Scan for the cell matching the given text and deliver its [X, Y] coordinate at center. 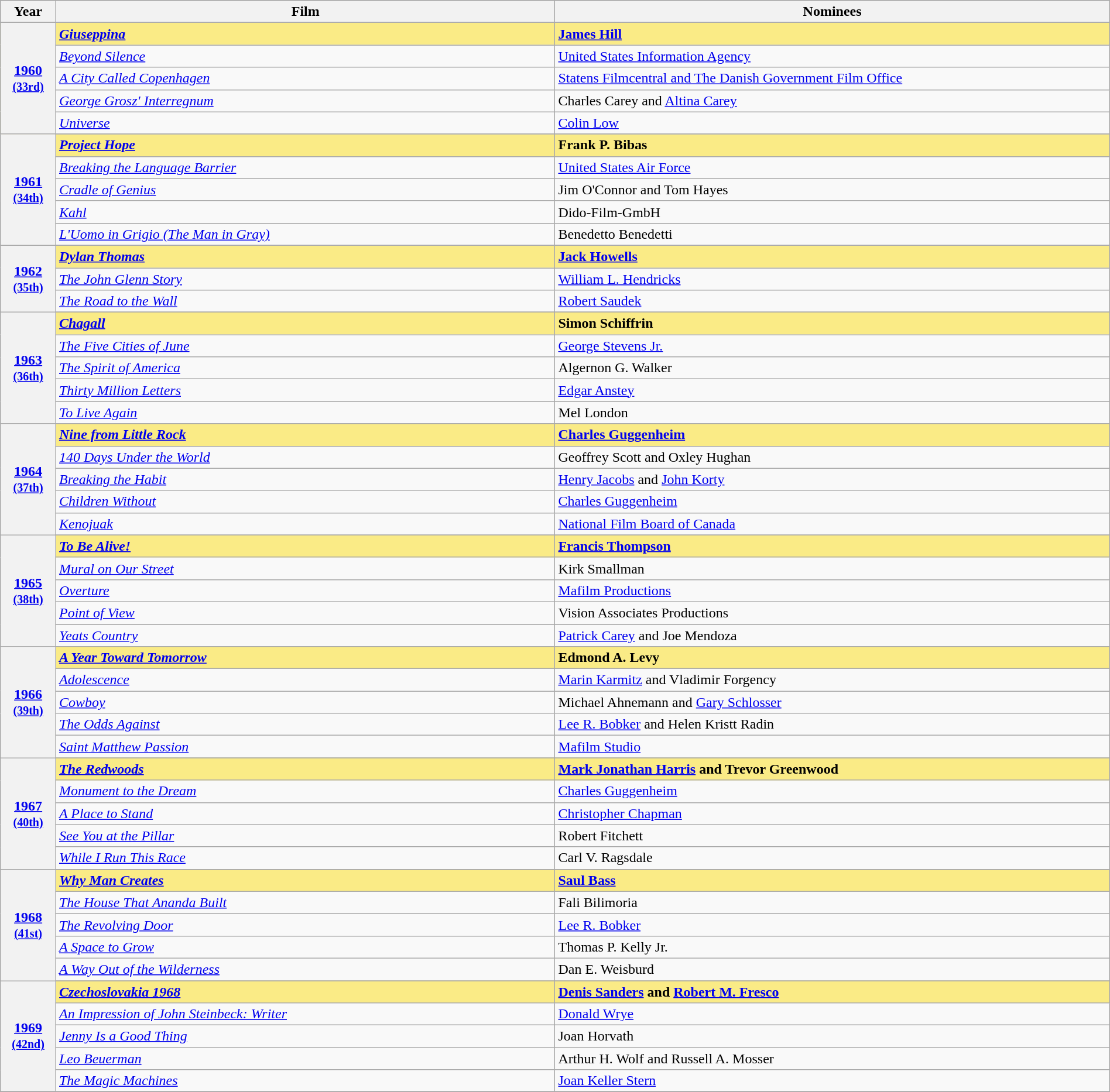
James Hill [832, 34]
Overture [306, 590]
1963(36th) [28, 368]
Jenny Is a Good Thing [306, 1036]
Chagall [306, 324]
The Odds Against [306, 724]
National Film Board of Canada [832, 524]
Kenojuak [306, 524]
Giuseppina [306, 34]
Carl V. Ragsdale [832, 858]
Donald Wrye [832, 1014]
Breaking the Language Barrier [306, 167]
Saul Bass [832, 880]
Joan Keller Stern [832, 1081]
Kirk Smallman [832, 568]
Cowboy [306, 702]
A Year Toward Tomorrow [306, 658]
Henry Jacobs and John Korty [832, 479]
Breaking the Habit [306, 479]
The Spirit of America [306, 368]
Joan Horvath [832, 1036]
Colin Low [832, 123]
Vision Associates Productions [832, 613]
Fali Bilimoria [832, 902]
Mafilm Productions [832, 590]
Saint Matthew Passion [306, 747]
Film [306, 12]
Statens Filmcentral and The Danish Government Film Office [832, 78]
The Magic Machines [306, 1081]
1968(41st) [28, 925]
Year [28, 12]
Marin Karmitz and Vladimir Forgency [832, 680]
Robert Saudek [832, 301]
Children Without [306, 502]
1964(37th) [28, 479]
Kahl [306, 212]
Edgar Anstey [832, 390]
Why Man Creates [306, 880]
Christopher Chapman [832, 813]
1966(39th) [28, 702]
The Revolving Door [306, 925]
L'Uomo in Grigio (The Man in Gray) [306, 234]
A Place to Stand [306, 813]
A Way Out of the Wilderness [306, 969]
See You at the Pillar [306, 836]
Denis Sanders and Robert M. Fresco [832, 992]
Jim O'Connor and Tom Hayes [832, 190]
Mark Jonathan Harris and Trevor Greenwood [832, 769]
1960(33rd) [28, 78]
Algernon G. Walker [832, 368]
Leo Beuerman [306, 1059]
Dylan Thomas [306, 256]
The Redwoods [306, 769]
Nominees [832, 12]
An Impression of John Steinbeck: Writer [306, 1014]
1961(34th) [28, 190]
A City Called Copenhagen [306, 78]
The Road to the Wall [306, 301]
While I Run This Race [306, 858]
William L. Hendricks [832, 279]
George Stevens Jr. [832, 346]
Arthur H. Wolf and Russell A. Mosser [832, 1059]
Francis Thompson [832, 546]
Cradle of Genius [306, 190]
Point of View [306, 613]
United States Information Agency [832, 56]
Beyond Silence [306, 56]
1962(35th) [28, 279]
To Be Alive! [306, 546]
Benedetto Benedetti [832, 234]
Mafilm Studio [832, 747]
1969(42nd) [28, 1036]
Lee R. Bobker [832, 925]
Dan E. Weisburd [832, 969]
The House That Ananda Built [306, 902]
Project Hope [306, 145]
Adolescence [306, 680]
United States Air Force [832, 167]
A Space to Grow [306, 947]
To Live Again [306, 413]
The John Glenn Story [306, 279]
Jack Howells [832, 256]
Charles Carey and Altina Carey [832, 101]
Michael Ahnemann and Gary Schlosser [832, 702]
140 Days Under the World [306, 457]
The Five Cities of June [306, 346]
1967(40th) [28, 813]
Thirty Million Letters [306, 390]
Edmond A. Levy [832, 658]
Czechoslovakia 1968 [306, 992]
Yeats Country [306, 635]
1965(38th) [28, 590]
Geoffrey Scott and Oxley Hughan [832, 457]
Frank P. Bibas [832, 145]
George Grosz' Interregnum [306, 101]
Thomas P. Kelly Jr. [832, 947]
Robert Fitchett [832, 836]
Universe [306, 123]
Dido-Film-GmbH [832, 212]
Patrick Carey and Joe Mendoza [832, 635]
Mural on Our Street [306, 568]
Mel London [832, 413]
Simon Schiffrin [832, 324]
Lee R. Bobker and Helen Kristt Radin [832, 724]
Monument to the Dream [306, 791]
Nine from Little Rock [306, 435]
